Identify which cell holds the provided text, then report its (x, y) central coordinate. 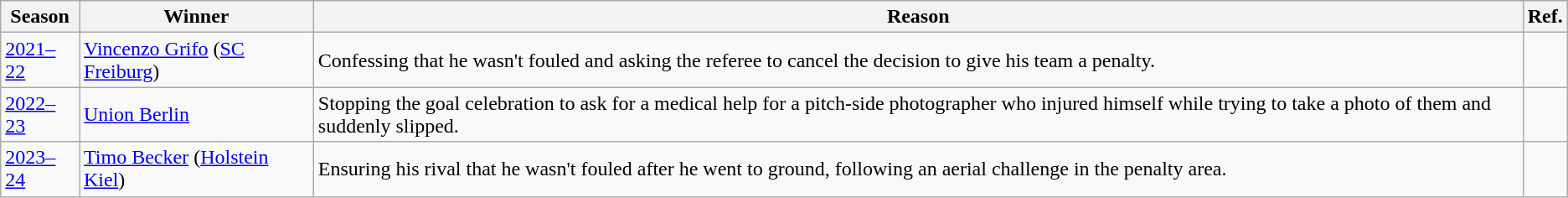
Timo Becker (Holstein Kiel) (196, 169)
Winner (196, 17)
Reason (918, 17)
Ref. (1545, 17)
Union Berlin (196, 114)
Vincenzo Grifo (SC Freiburg) (196, 60)
Confessing that he wasn't fouled and asking the referee to cancel the decision to give his team a penalty. (918, 60)
Season (40, 17)
Ensuring his rival that he wasn't fouled after he went to ground, following an aerial challenge in the penalty area. (918, 169)
2021–22 (40, 60)
2023–24 (40, 169)
2022–23 (40, 114)
